Provide the (X, Y) coordinate of the cell's center where the given text is located.  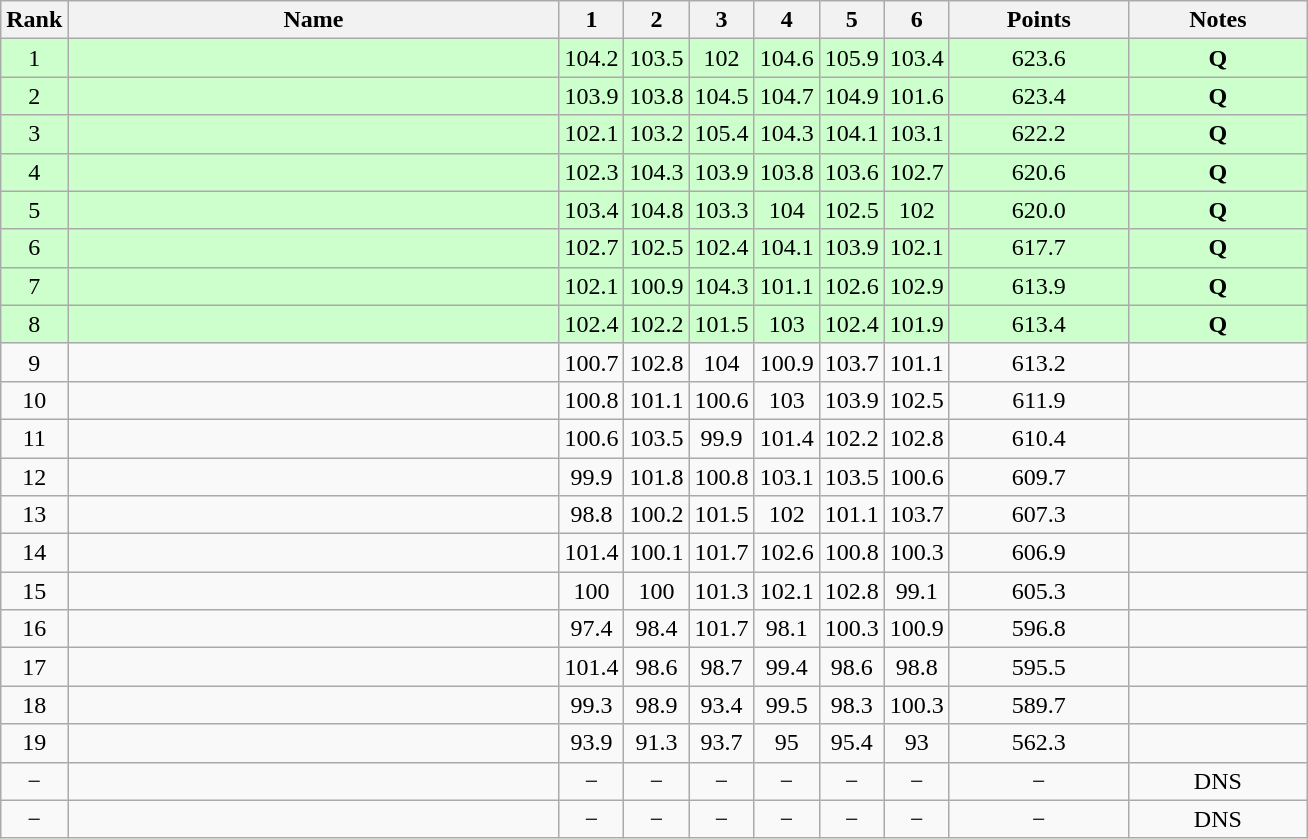
Points (1038, 20)
622.2 (1038, 134)
617.7 (1038, 248)
101.8 (656, 477)
103.6 (852, 172)
99.3 (592, 705)
623.6 (1038, 58)
562.3 (1038, 743)
16 (34, 629)
93.9 (592, 743)
100.1 (656, 553)
610.4 (1038, 438)
Name (314, 20)
606.9 (1038, 553)
102.3 (592, 172)
98.7 (722, 667)
93.4 (722, 705)
611.9 (1038, 400)
95.4 (852, 743)
609.7 (1038, 477)
102.9 (916, 286)
14 (34, 553)
7 (34, 286)
623.4 (1038, 96)
605.3 (1038, 591)
98.9 (656, 705)
99.1 (916, 591)
105.4 (722, 134)
98.1 (786, 629)
613.2 (1038, 362)
97.4 (592, 629)
105.9 (852, 58)
19 (34, 743)
Notes (1218, 20)
104.6 (786, 58)
104.5 (722, 96)
98.4 (656, 629)
93 (916, 743)
595.5 (1038, 667)
95 (786, 743)
613.9 (1038, 286)
12 (34, 477)
18 (34, 705)
620.0 (1038, 210)
101.9 (916, 324)
103.3 (722, 210)
93.7 (722, 743)
15 (34, 591)
104.8 (656, 210)
99.5 (786, 705)
100.2 (656, 515)
17 (34, 667)
11 (34, 438)
99.4 (786, 667)
607.3 (1038, 515)
9 (34, 362)
103.2 (656, 134)
10 (34, 400)
98.3 (852, 705)
620.6 (1038, 172)
104.9 (852, 96)
Rank (34, 20)
8 (34, 324)
13 (34, 515)
596.8 (1038, 629)
101.3 (722, 591)
100.7 (592, 362)
104.2 (592, 58)
589.7 (1038, 705)
101.6 (916, 96)
91.3 (656, 743)
104.7 (786, 96)
613.4 (1038, 324)
